Provide the [X, Y] coordinate of the cell's center where the given text is located.  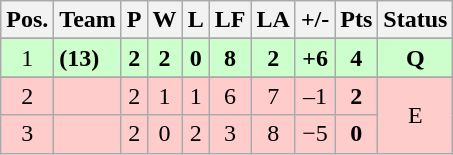
Team [88, 20]
L [196, 20]
4 [356, 58]
Q [416, 58]
+/- [314, 20]
7 [273, 96]
W [164, 20]
−5 [314, 134]
P [134, 20]
+6 [314, 58]
6 [230, 96]
(13) [88, 58]
Status [416, 20]
Pts [356, 20]
Pos. [28, 20]
–1 [314, 96]
E [416, 115]
LA [273, 20]
LF [230, 20]
